Capture the cell that displays the provided text and extract its (x, y) central coordinate. 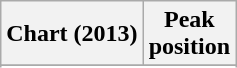
Chart (2013) (72, 34)
Peakposition (189, 34)
